Extract the [X, Y] coordinate from the center of the cell holding the provided text.  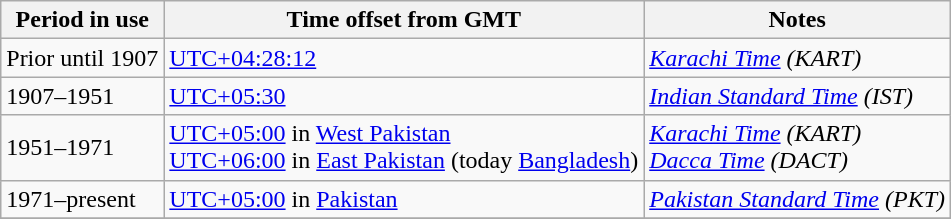
Time offset from GMT [404, 20]
1971–present [82, 199]
Prior until 1907 [82, 58]
UTC+05:00 in West PakistanUTC+06:00 in East Pakistan (today Bangladesh) [404, 148]
Karachi Time (KART)Dacca Time (DACT) [798, 148]
Period in use [82, 20]
UTC+05:30 [404, 96]
Indian Standard Time (IST) [798, 96]
Pakistan Standard Time (PKT) [798, 199]
UTC+05:00 in Pakistan [404, 199]
Notes [798, 20]
Karachi Time (KART) [798, 58]
1907–1951 [82, 96]
UTC+04:28:12 [404, 58]
1951–1971 [82, 148]
